From the cell containing the given text, extract its center point as (X, Y) coordinate. 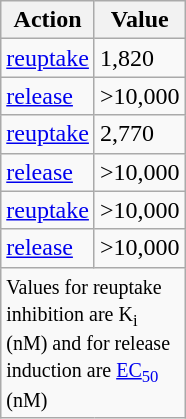
Value (140, 20)
Values for reuptake inhibition are Ki (nM) and for release induction are EC50 (nM) (93, 342)
Action (48, 20)
1,820 (140, 58)
2,770 (140, 134)
